Search for the cell housing the specified text and yield its [X, Y] center coordinate. 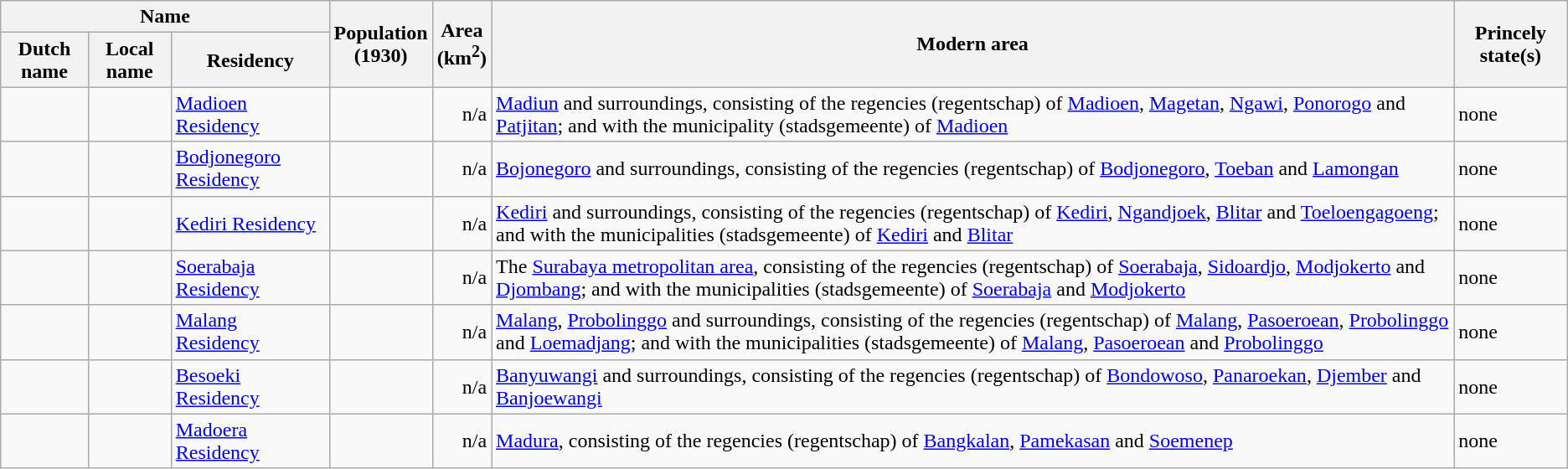
Residency [250, 60]
Dutch name [44, 60]
Modern area [973, 44]
Besoeki Residency [250, 387]
Local name [129, 60]
Population(1930) [380, 44]
Name [165, 17]
Madoera Residency [250, 441]
Madioen Residency [250, 114]
Bojonegoro and surroundings, consisting of the regencies (regentschap) of Bodjonegoro, Toeban and Lamongan [973, 169]
Malang Residency [250, 332]
Soerabaja Residency [250, 278]
Princely state(s) [1511, 44]
Kediri Residency [250, 223]
Area(km2) [462, 44]
Banyuwangi and surroundings, consisting of the regencies (regentschap) of Bondowoso, Panaroekan, Djember and Banjoewangi [973, 387]
Madura, consisting of the regencies (regentschap) of Bangkalan, Pamekasan and Soemenep [973, 441]
Bodjonegoro Residency [250, 169]
